For the text-containing cell, return its midpoint in [X, Y] coordinate format. 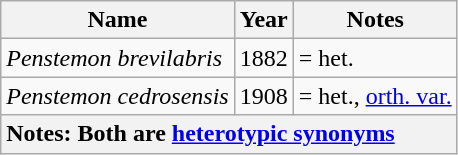
Notes [375, 20]
Penstemon brevilabris [118, 58]
= het. [375, 58]
Name [118, 20]
Year [264, 20]
1882 [264, 58]
Penstemon cedrosensis [118, 96]
Notes: Both are heterotypic synonyms [229, 134]
1908 [264, 96]
= het., orth. var. [375, 96]
